From the cell containing the given text, extract its center point as (X, Y) coordinate. 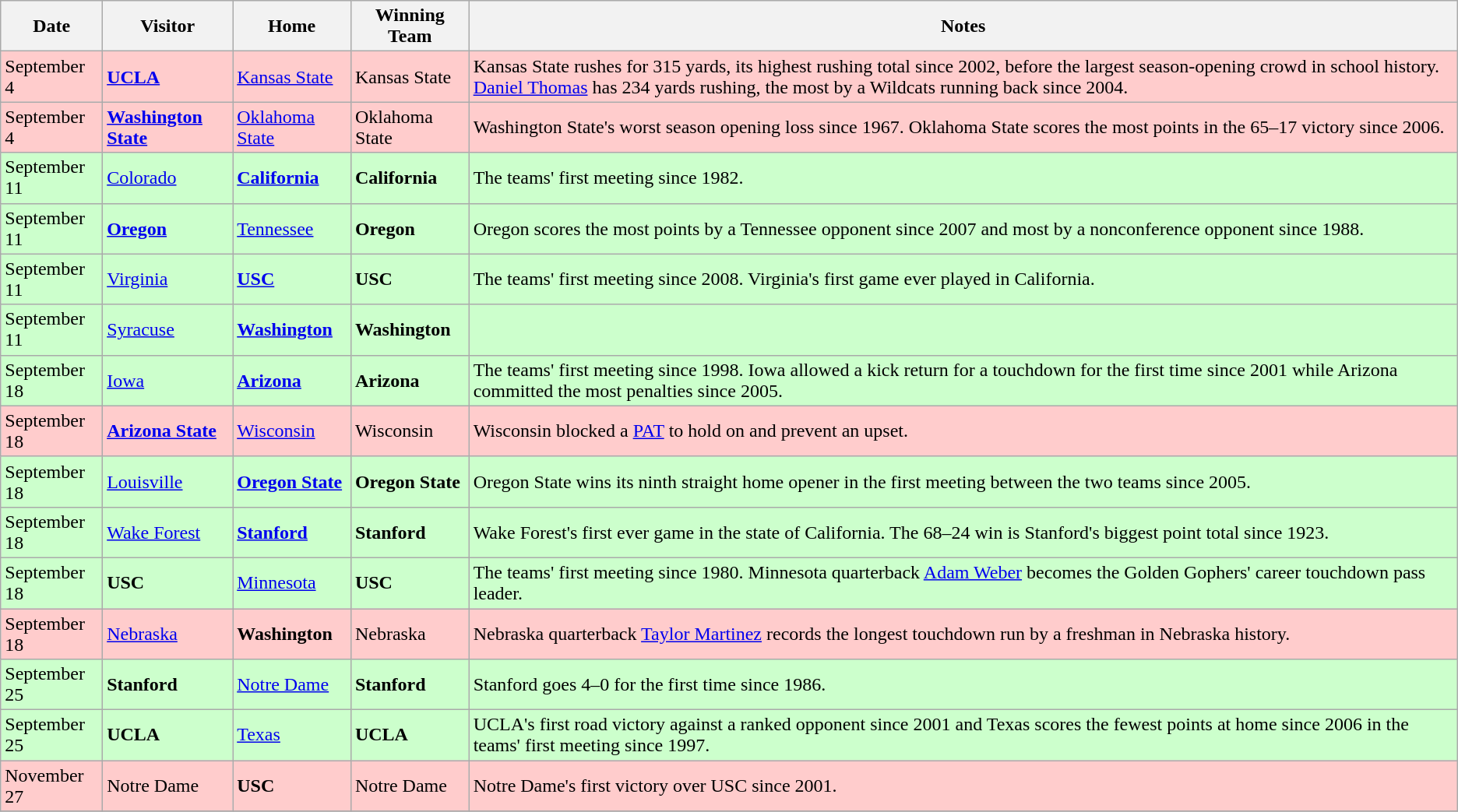
Visitor (168, 26)
Washington State's worst season opening loss since 1967. Oklahoma State scores the most points in the 65–17 victory since 2006. (963, 128)
The teams' first meeting since 1980. Minnesota quarterback Adam Weber becomes the Golden Gophers' career touchdown pass leader. (963, 582)
The teams' first meeting since 2008. Virginia's first game ever played in California. (963, 279)
Arizona State (168, 431)
Notes (963, 26)
Notre Dame's first victory over USC since 2001. (963, 786)
Wisconsin blocked a PAT to hold on and prevent an upset. (963, 431)
Wake Forest (168, 533)
Virginia (168, 279)
Oregon scores the most points by a Tennessee opponent since 2007 and most by a nonconference opponent since 1988. (963, 229)
Oregon State wins its ninth straight home opener in the first meeting between the two teams since 2005. (963, 481)
November 27 (51, 786)
Home (292, 26)
Minnesota (292, 582)
The teams' first meeting since 1982. (963, 178)
Iowa (168, 380)
Date (51, 26)
Louisville (168, 481)
Colorado (168, 178)
Wake Forest's first ever game in the state of California. The 68–24 win is Stanford's biggest point total since 1923. (963, 533)
Winning Team (410, 26)
Syracuse (168, 330)
Tennessee (292, 229)
Washington State (168, 128)
Stanford goes 4–0 for the first time since 1986. (963, 685)
Texas (292, 735)
Nebraska quarterback Taylor Martinez records the longest touchdown run by a freshman in Nebraska history. (963, 634)
